Return the [x, y] coordinate for the center point of the cell that contains the specified text.  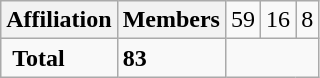
59 [242, 20]
Total [59, 58]
16 [278, 20]
Members [171, 20]
83 [171, 58]
Affiliation [59, 20]
8 [308, 20]
